Return the (X, Y) coordinate for the center point of the cell that contains the specified text.  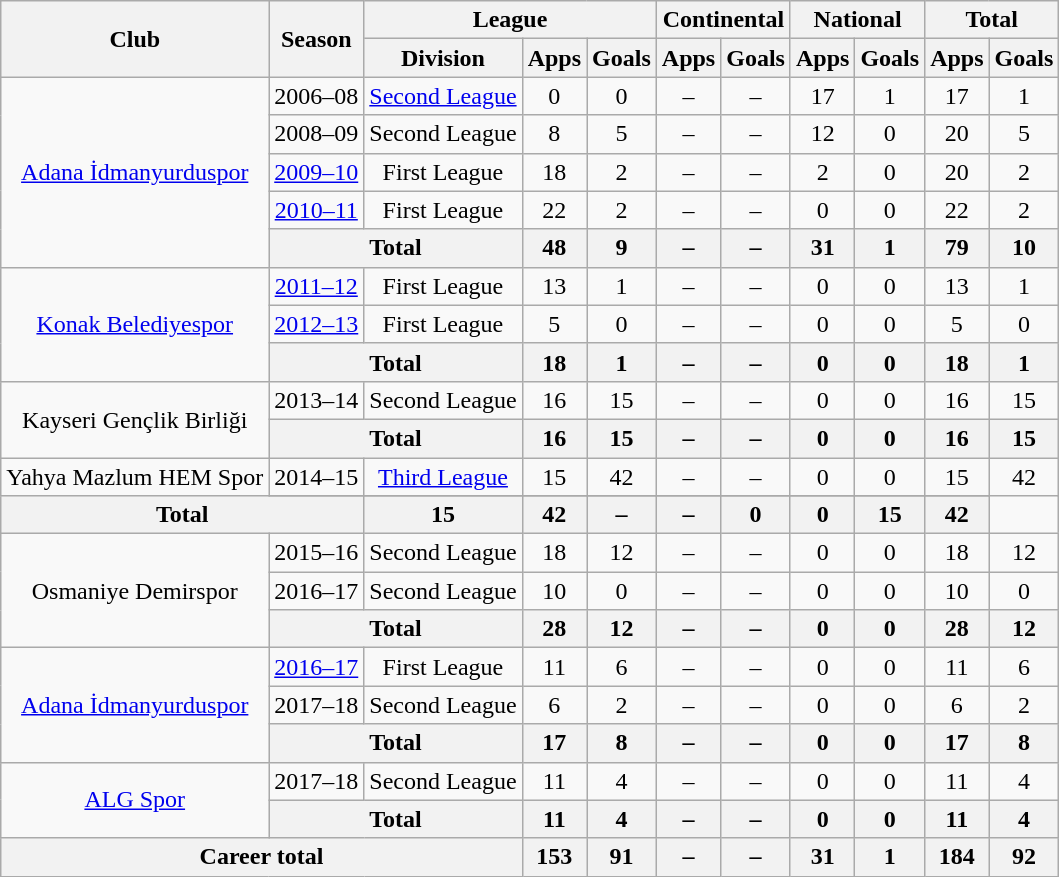
2011–12 (316, 286)
ALG Spor (135, 800)
2008–09 (316, 134)
2012–13 (316, 324)
2010–11 (316, 210)
Continental (723, 20)
184 (957, 857)
Career total (262, 857)
92 (1024, 857)
153 (554, 857)
48 (554, 248)
2013–14 (316, 400)
Club (135, 39)
Osmaniye Demirspor (135, 591)
Season (316, 39)
Kayseri Gençlik Birliği (135, 419)
Konak Belediyespor (135, 324)
National (857, 20)
79 (957, 248)
9 (622, 248)
Division (443, 58)
2006–08 (316, 96)
2009–10 (316, 172)
2014–15 (316, 477)
Yahya Mazlum HEM Spor (135, 477)
Third League (443, 477)
91 (622, 857)
2015–16 (316, 553)
League (510, 20)
